Find where the given text appears and provide that cell's center as [x, y] coordinate. 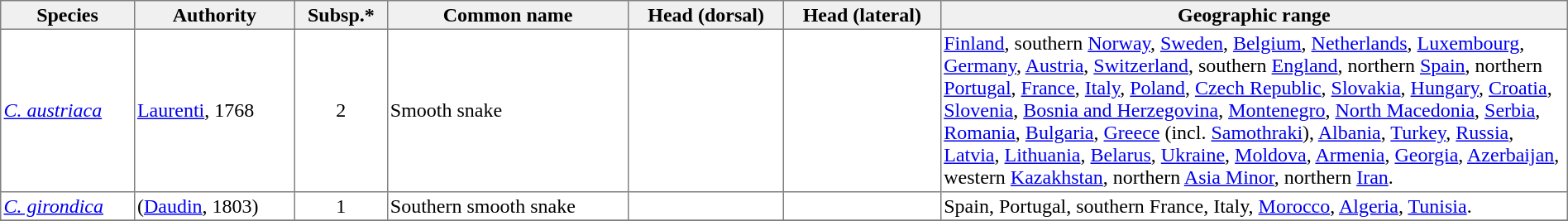
Head (lateral) [862, 15]
Geographic range [1254, 15]
Spain, Portugal, southern France, Italy, Morocco, Algeria, Tunisia. [1254, 206]
Species [68, 15]
1 [341, 206]
C. girondica [68, 206]
Authority [215, 15]
C. austriaca [68, 110]
Common name [508, 15]
Southern smooth snake [508, 206]
Laurenti, 1768 [215, 110]
Head (dorsal) [706, 15]
(Daudin, 1803) [215, 206]
Smooth snake [508, 110]
2 [341, 110]
Subsp.* [341, 15]
